Capture the cell that displays the provided text and extract its [x, y] central coordinate. 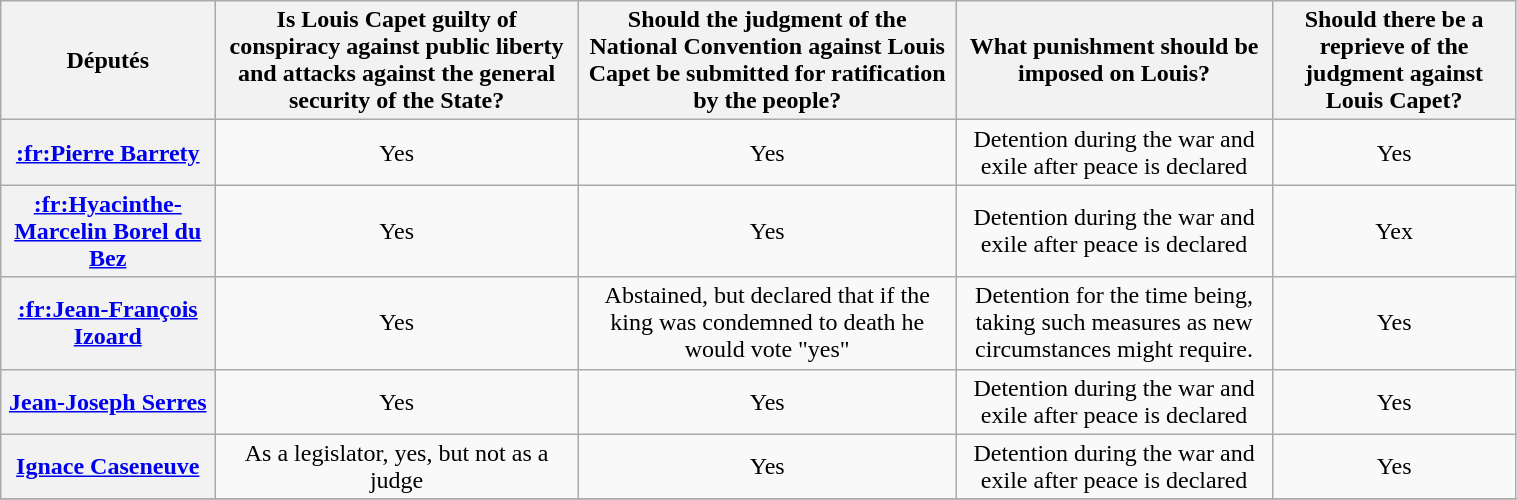
Députés [108, 60]
What punishment should be imposed on Louis? [1114, 60]
Is Louis Capet guilty of conspiracy against public liberty and attacks against the general security of the State? [397, 60]
Should the judgment of the National Convention against Louis Capet be submitted for ratification by the people? [767, 60]
:fr:Pierre Barrety [108, 152]
Yex [1394, 231]
:fr:Jean-François Izoard [108, 323]
:fr:Hyacinthe-Marcelin Borel du Bez [108, 231]
Jean-Joseph Serres [108, 402]
Should there be a reprieve of the judgment against Louis Capet? [1394, 60]
Detention for the time being, taking such measures as new circumstances might require. [1114, 323]
As a legislator, yes, but not as a judge [397, 466]
Abstained, but declared that if the king was condemned to death he would vote "yes" [767, 323]
Ignace Caseneuve [108, 466]
